From the cell containing the given text, extract its center point as (X, Y) coordinate. 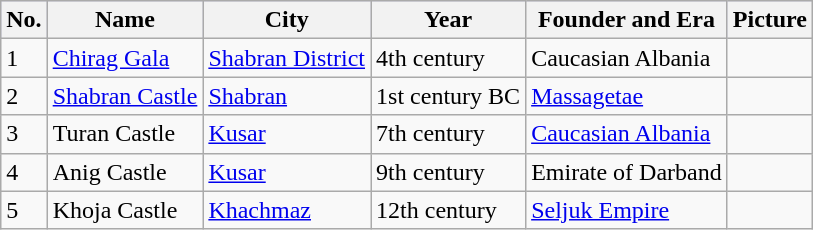
4 (24, 172)
Anig Castle (125, 172)
Founder and Era (627, 20)
Name (125, 20)
9th century (448, 172)
City (287, 20)
Picture (770, 20)
Massagetae (627, 96)
Emirate of Darband (627, 172)
Turan Castle (125, 134)
3 (24, 134)
1st century BC (448, 96)
Seljuk Empire (627, 210)
4th century (448, 58)
No. (24, 20)
Chirag Gala (125, 58)
Khachmaz (287, 210)
7th century (448, 134)
2 (24, 96)
Shabran (287, 96)
12th century (448, 210)
Shabran Castle (125, 96)
Khoja Castle (125, 210)
1 (24, 58)
Year (448, 20)
5 (24, 210)
Shabran District (287, 58)
